Determine the (X, Y) coordinate at the center of the cell enclosing the given text.  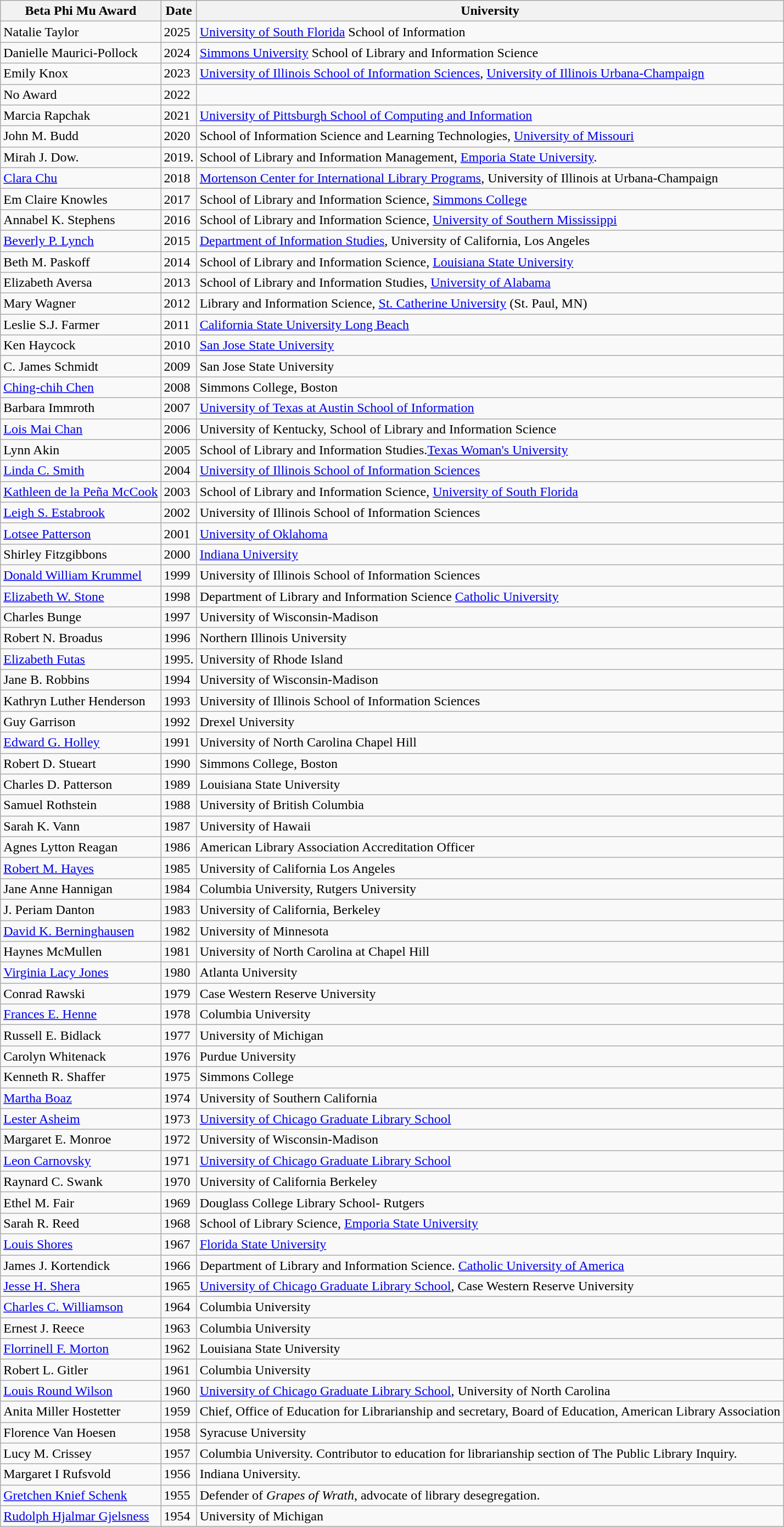
Agnes Lytton Reagan (81, 847)
University of Pittsburgh School of Computing and Information (490, 115)
2006 (179, 429)
1954 (179, 1516)
Louis Shores (81, 1244)
Edward G. Holley (81, 743)
David K. Berninghausen (81, 931)
1992 (179, 722)
1968 (179, 1223)
Indiana University (490, 554)
1963 (179, 1328)
Elizabeth Aversa (81, 283)
Leigh S. Estabrook (81, 512)
California State University Long Beach (490, 325)
2014 (179, 262)
1961 (179, 1370)
1991 (179, 743)
1993 (179, 701)
No Award (81, 94)
1964 (179, 1307)
2001 (179, 533)
Florence Van Hoesen (81, 1433)
2020 (179, 136)
Ching-chih Chen (81, 387)
Barbara Immroth (81, 408)
1994 (179, 680)
1967 (179, 1244)
C. James Schmidt (81, 366)
Lester Asheim (81, 1119)
2017 (179, 199)
1987 (179, 826)
Department of Library and Information Science Catholic University (490, 596)
1990 (179, 763)
Date (179, 11)
Columbia University, Rutgers University (490, 889)
Robert M. Hayes (81, 868)
Charles Bunge (81, 617)
School of Library Science, Emporia State University (490, 1223)
Anita Miller Hostetter (81, 1412)
1980 (179, 973)
2003 (179, 492)
University of Rhode Island (490, 659)
University of North Carolina Chapel Hill (490, 743)
Russell E. Bidlack (81, 1035)
Ken Haycock (81, 345)
Northern Illinois University (490, 638)
1997 (179, 617)
University of Chicago Graduate Library School, University of North Carolina (490, 1391)
1957 (179, 1453)
2013 (179, 283)
Jane B. Robbins (81, 680)
1982 (179, 931)
Lois Mai Chan (81, 429)
Beta Phi Mu Award (81, 11)
Beth M. Paskoff (81, 262)
Lucy M. Crissey (81, 1453)
University of California, Berkeley (490, 910)
School of Library and Information Studies.Texas Woman's University (490, 450)
American Library Association Accreditation Officer (490, 847)
1983 (179, 910)
Chief, Office of Education for Librarianship and secretary, Board of Education, American Library Association (490, 1412)
School of Information Science and Learning Technologies, University of Missouri (490, 136)
2023 (179, 74)
1962 (179, 1349)
1966 (179, 1265)
2010 (179, 345)
2025 (179, 32)
2021 (179, 115)
John M. Budd (81, 136)
1976 (179, 1056)
Clara Chu (81, 178)
Mirah J. Dow. (81, 157)
University of Illinois School of Information Sciences, University of Illinois Urbana-Champaign (490, 74)
Douglass College Library School- Rutgers (490, 1202)
2004 (179, 471)
1986 (179, 847)
1973 (179, 1119)
Case Western Reserve University (490, 994)
Library and Information Science, St. Catherine University (St. Paul, MN) (490, 304)
Purdue University (490, 1056)
Lotsee Patterson (81, 533)
Louis Round Wilson (81, 1391)
1995. (179, 659)
Department of Library and Information Science. Catholic University of America (490, 1265)
1989 (179, 784)
University of Kentucky, School of Library and Information Science (490, 429)
1981 (179, 952)
1971 (179, 1161)
Raynard C. Swank (81, 1182)
Florrinell F. Morton (81, 1349)
1965 (179, 1286)
Indiana University. (490, 1474)
2002 (179, 512)
1974 (179, 1098)
Defender of Grapes of Wrath, advocate of library desegregation. (490, 1495)
2022 (179, 94)
Elizabeth W. Stone (81, 596)
Charles D. Patterson (81, 784)
2024 (179, 53)
1978 (179, 1015)
Virginia Lacy Jones (81, 973)
2000 (179, 554)
University (490, 11)
University of Texas at Austin School of Information (490, 408)
Gretchen Knief Schenk (81, 1495)
Carolyn Whitenack (81, 1056)
1972 (179, 1140)
Margaret E. Monroe (81, 1140)
Mary Wagner (81, 304)
2015 (179, 241)
Robert N. Broadus (81, 638)
2008 (179, 387)
University of Hawaii (490, 826)
Ernest J. Reece (81, 1328)
Charles C. Williamson (81, 1307)
Sarah R. Reed (81, 1223)
Jane Anne Hannigan (81, 889)
Annabel K. Stephens (81, 220)
School of Library and Information Science, Louisiana State University (490, 262)
Jesse H. Shera (81, 1286)
1959 (179, 1412)
2018 (179, 178)
Robert D. Stueart (81, 763)
2011 (179, 325)
School of Library and Information Studies, University of Alabama (490, 283)
1955 (179, 1495)
1984 (179, 889)
J. Periam Danton (81, 910)
Syracuse University (490, 1433)
Atlanta University (490, 973)
Margaret I Rufsvold (81, 1474)
Elizabeth Futas (81, 659)
1958 (179, 1433)
Lynn Akin (81, 450)
University of South Florida School of Information (490, 32)
University of Chicago Graduate Library School, Case Western Reserve University (490, 1286)
Haynes McMullen (81, 952)
Linda C. Smith (81, 471)
Conrad Rawski (81, 994)
Leslie S.J. Farmer (81, 325)
School of Library and Information Science, University of South Florida (490, 492)
Florida State University (490, 1244)
Department of Information Studies, University of California, Los Angeles (490, 241)
Columbia University. Contributor to education for librarianship section of The Public Library Inquiry. (490, 1453)
James J. Kortendick (81, 1265)
University of California Berkeley (490, 1182)
Leon Carnovsky (81, 1161)
2007 (179, 408)
University of Southern California (490, 1098)
1960 (179, 1391)
Sarah K. Vann (81, 826)
2019. (179, 157)
Em Claire Knowles (81, 199)
University of Oklahoma (490, 533)
1988 (179, 805)
Ethel M. Fair (81, 1202)
1956 (179, 1474)
Drexel University (490, 722)
Natalie Taylor (81, 32)
Simmons College (490, 1077)
2005 (179, 450)
1979 (179, 994)
Simmons University School of Library and Information Science (490, 53)
Frances E. Henne (81, 1015)
1998 (179, 596)
Samuel Rothstein (81, 805)
1985 (179, 868)
1999 (179, 575)
Donald William Krummel (81, 575)
2012 (179, 304)
Robert L. Gitler (81, 1370)
Beverly P. Lynch (81, 241)
Martha Boaz (81, 1098)
University of North Carolina at Chapel Hill (490, 952)
University of Minnesota (490, 931)
1969 (179, 1202)
Emily Knox (81, 74)
School of Library and Information Science, University of Southern Mississippi (490, 220)
Guy Garrison (81, 722)
University of California Los Angeles (490, 868)
Rudolph Hjalmar Gjelsness (81, 1516)
Kenneth R. Shaffer (81, 1077)
School of Library and Information Science, Simmons College (490, 199)
Kathleen de la Peña McCook (81, 492)
Kathryn Luther Henderson (81, 701)
University of British Columbia (490, 805)
School of Library and Information Management, Emporia State University. (490, 157)
Danielle Maurici-Pollock (81, 53)
1996 (179, 638)
Shirley Fitzgibbons (81, 554)
Mortenson Center for International Library Programs, University of Illinois at Urbana-Champaign (490, 178)
1975 (179, 1077)
1977 (179, 1035)
2009 (179, 366)
Marcia Rapchak (81, 115)
2016 (179, 220)
1970 (179, 1182)
